Pinpoint the cell where the given text exists, returning its (x, y) midpoint coordinate. 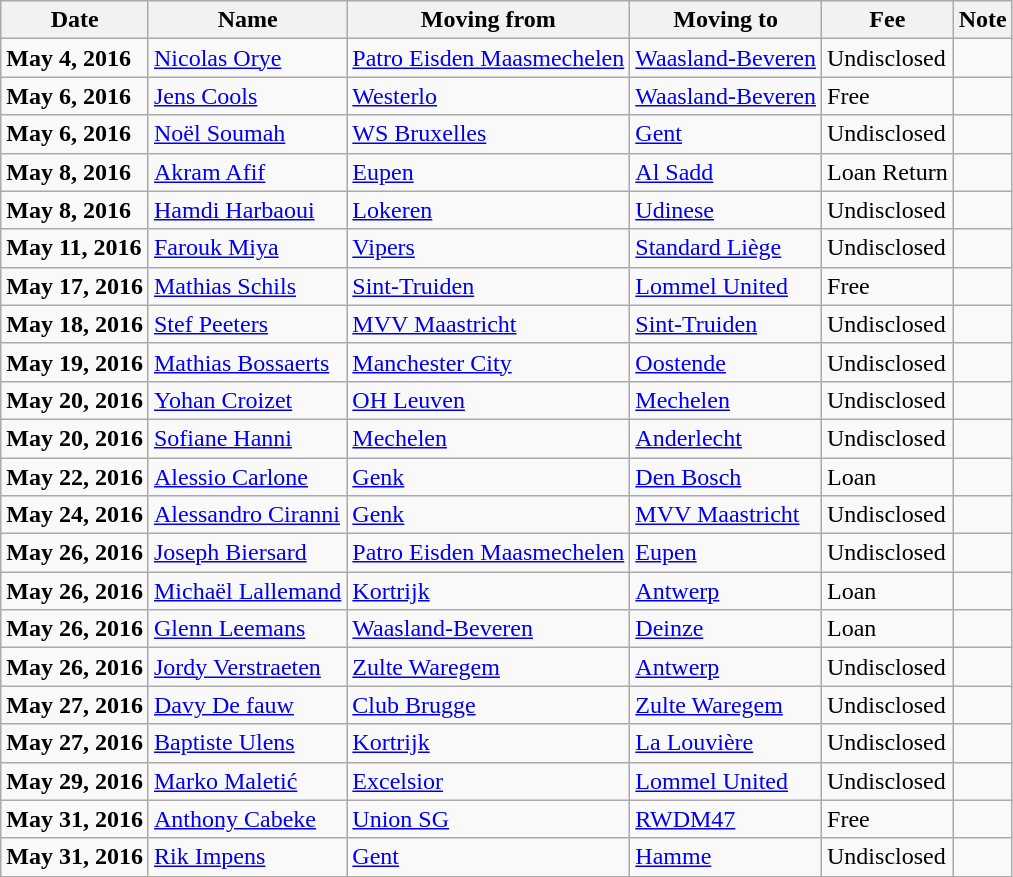
May 18, 2016 (75, 324)
Noël Soumah (247, 134)
Westerlo (488, 96)
Oostende (726, 362)
Glenn Leemans (247, 629)
Udinese (726, 210)
Vipers (488, 248)
Loan Return (888, 172)
Anderlecht (726, 438)
RWDM47 (726, 819)
Manchester City (488, 362)
Marko Maletić (247, 781)
Deinze (726, 629)
Yohan Croizet (247, 400)
Moving from (488, 20)
Note (982, 20)
May 17, 2016 (75, 286)
Stef Peeters (247, 324)
Club Brugge (488, 705)
Date (75, 20)
Baptiste Ulens (247, 743)
Mathias Bossaerts (247, 362)
Al Sadd (726, 172)
Anthony Cabeke (247, 819)
Lokeren (488, 210)
Alessandro Ciranni (247, 515)
May 4, 2016 (75, 58)
Joseph Biersard (247, 553)
Rik Impens (247, 857)
Davy De fauw (247, 705)
La Louvière (726, 743)
Akram Afif (247, 172)
Union SG (488, 819)
Hamme (726, 857)
Jordy Verstraeten (247, 667)
Fee (888, 20)
Excelsior (488, 781)
Mathias Schils (247, 286)
Jens Cools (247, 96)
Name (247, 20)
May 19, 2016 (75, 362)
May 22, 2016 (75, 477)
Nicolas Orye (247, 58)
Hamdi Harbaoui (247, 210)
Standard Liège (726, 248)
Den Bosch (726, 477)
Farouk Miya (247, 248)
May 29, 2016 (75, 781)
WS Bruxelles (488, 134)
May 24, 2016 (75, 515)
Alessio Carlone (247, 477)
Michaël Lallemand (247, 591)
Sofiane Hanni (247, 438)
May 11, 2016 (75, 248)
Moving to (726, 20)
OH Leuven (488, 400)
